For the text-containing cell, return its midpoint in [x, y] coordinate format. 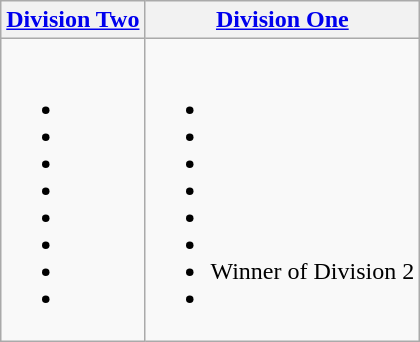
Winner of Division 2 [282, 190]
Division Two [73, 20]
Division One [282, 20]
